Output the (X, Y) coordinate of the center of the cell containing the given text.  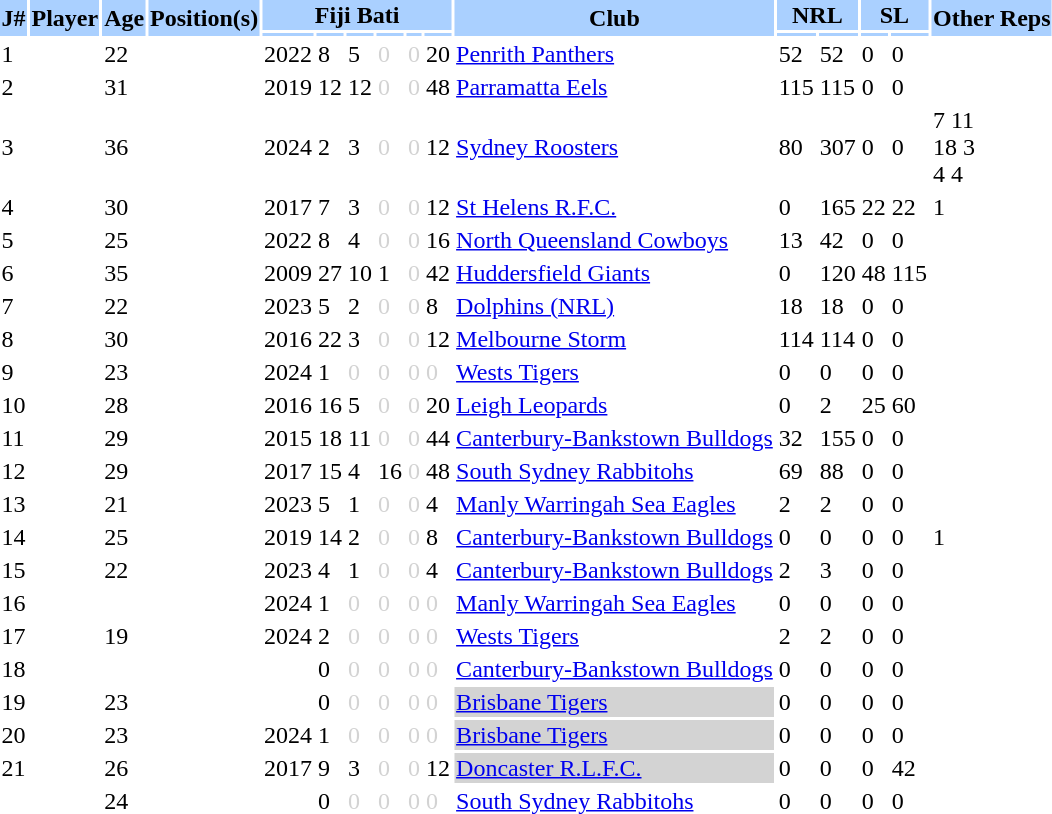
28 (124, 405)
Melbourne Storm (615, 339)
6 (14, 273)
80 (796, 147)
Age (124, 18)
Dolphins (NRL) (615, 306)
32 (796, 438)
SL (894, 15)
307 (838, 147)
60 (909, 405)
2009 (288, 273)
165 (838, 207)
2015 (288, 438)
26 (124, 768)
35 (124, 273)
St Helens R.F.C. (615, 207)
North Queensland Cowboys (615, 240)
Player (65, 18)
36 (124, 147)
Other Reps (992, 18)
Sydney Roosters (615, 147)
27 (330, 273)
Leigh Leopards (615, 405)
120 (838, 273)
7 11 18 3 4 4 (992, 147)
Fiji Bati (358, 15)
69 (796, 471)
17 (14, 636)
Penrith Panthers (615, 54)
South Sydney Rabbitohs (615, 471)
Doncaster R.L.F.C. (615, 768)
155 (838, 438)
Huddersfield Giants (615, 273)
NRL (817, 15)
Position(s) (204, 18)
Club (615, 18)
44 (438, 438)
88 (838, 471)
Parramatta Eels (615, 87)
J# (14, 18)
31 (124, 87)
